Pinpoint the cell where the given text exists, returning its [x, y] midpoint coordinate. 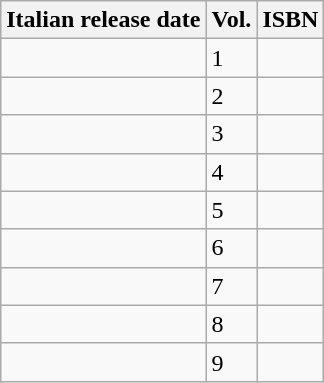
Italian release date [104, 20]
9 [232, 362]
3 [232, 134]
1 [232, 58]
8 [232, 324]
7 [232, 286]
Vol. [232, 20]
4 [232, 172]
5 [232, 210]
2 [232, 96]
ISBN [290, 20]
6 [232, 248]
